Output the [X, Y] coordinate of the center of the cell containing the given text.  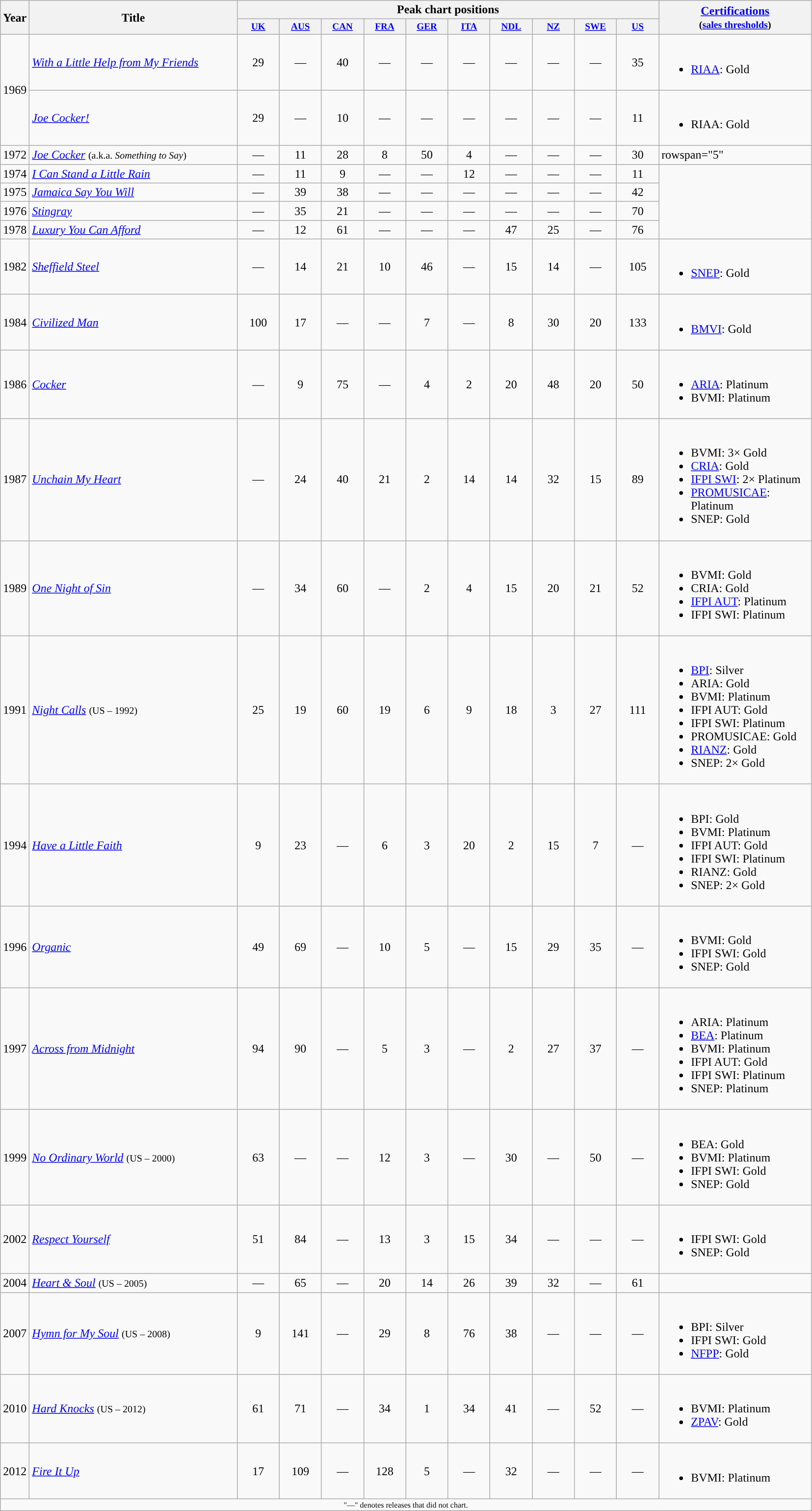
1996 [15, 946]
2002 [15, 1240]
Across from Midnight [133, 1049]
1 [427, 1409]
24 [300, 480]
Heart & Soul (US – 2005) [133, 1283]
NZ [553, 27]
1984 [15, 322]
US [638, 27]
Stingray [133, 211]
65 [300, 1283]
1991 [15, 710]
BPI: SilverIFPI SWI: GoldNFPP: Gold [735, 1333]
ARIA: PlatinumBVMI: Platinum [735, 384]
Fire It Up [133, 1471]
FRA [385, 27]
NDL [511, 27]
BVMI: GoldCRIA: GoldIFPI AUT: PlatinumIFPI SWI: Platinum [735, 588]
Luxury You Can Afford [133, 230]
IFPI SWI: GoldSNEP: Gold [735, 1240]
26 [469, 1283]
109 [300, 1471]
111 [638, 710]
CAN [342, 27]
Cocker [133, 384]
One Night of Sin [133, 588]
1994 [15, 845]
42 [638, 192]
Joe Cocker! [133, 118]
Organic [133, 946]
133 [638, 322]
2007 [15, 1333]
ITA [469, 27]
BVMI: PlatinumZPAV: Gold [735, 1409]
46 [427, 267]
BPI: GoldBVMI: PlatinumIFPI AUT: GoldIFPI SWI: PlatinumRIANZ: GoldSNEP: 2× Gold [735, 845]
90 [300, 1049]
1974 [15, 174]
BMVI: Gold [735, 322]
37 [596, 1049]
ARIA: PlatinumBEA: PlatinumBVMI: PlatinumIFPI AUT: GoldIFPI SWI: PlatinumSNEP: Platinum [735, 1049]
1989 [15, 588]
GER [427, 27]
49 [258, 946]
1978 [15, 230]
28 [342, 155]
13 [385, 1240]
128 [385, 1471]
141 [300, 1333]
94 [258, 1049]
75 [342, 384]
2010 [15, 1409]
SWE [596, 27]
No Ordinary World (US – 2000) [133, 1157]
1976 [15, 211]
Unchain My Heart [133, 480]
48 [553, 384]
rowspan="5" [735, 155]
Hard Knocks (US – 2012) [133, 1409]
UK [258, 27]
47 [511, 230]
1999 [15, 1157]
18 [511, 710]
100 [258, 322]
1986 [15, 384]
105 [638, 267]
1972 [15, 155]
1975 [15, 192]
Night Calls (US – 1992) [133, 710]
With a Little Help from My Friends [133, 62]
Civilized Man [133, 322]
Joe Cocker (a.k.a. Something to Say) [133, 155]
23 [300, 845]
AUS [300, 27]
BVMI: 3× GoldCRIA: GoldIFPI SWI: 2× PlatinumPROMUSICAE: PlatinumSNEP: Gold [735, 480]
69 [300, 946]
Respect Yourself [133, 1240]
70 [638, 211]
Jamaica Say You Will [133, 192]
SNEP: Gold [735, 267]
1987 [15, 480]
"—" denotes releases that did not chart. [406, 1505]
51 [258, 1240]
I Can Stand a Little Rain [133, 174]
Peak chart positions [447, 10]
71 [300, 1409]
89 [638, 480]
1997 [15, 1049]
Sheffield Steel [133, 267]
2012 [15, 1471]
BPI: SilverARIA: GoldBVMI: PlatinumIFPI AUT: GoldIFPI SWI: PlatinumPROMUSICAE: GoldRIANZ: GoldSNEP: 2× Gold [735, 710]
63 [258, 1157]
Hymn for My Soul (US – 2008) [133, 1333]
84 [300, 1240]
2004 [15, 1283]
BVMI: Platinum [735, 1471]
Year [15, 18]
BVMI: GoldIFPI SWI: GoldSNEP: Gold [735, 946]
Title [133, 18]
41 [511, 1409]
Have a Little Faith [133, 845]
1969 [15, 90]
BEA: GoldBVMI: PlatinumIFPI SWI: GoldSNEP: Gold [735, 1157]
1982 [15, 267]
Certifications(sales thresholds) [735, 18]
